Return the [X, Y] coordinate for the center point of the cell that contains the specified text.  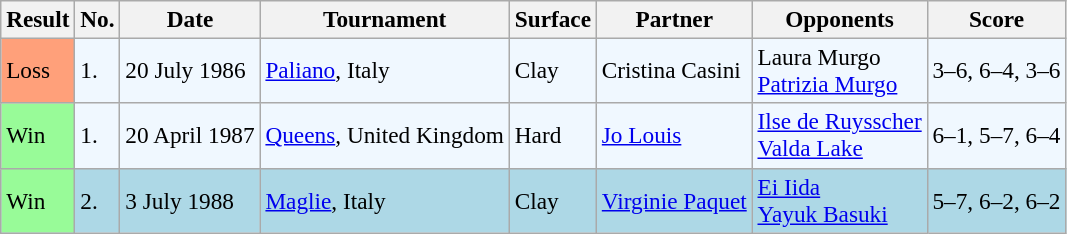
Score [996, 19]
Paliano, Italy [384, 70]
Loss [38, 70]
3 July 1988 [190, 200]
Date [190, 19]
5–7, 6–2, 6–2 [996, 200]
20 April 1987 [190, 136]
Laura Murgo Patrizia Murgo [840, 70]
Opponents [840, 19]
Cristina Casini [674, 70]
Result [38, 19]
Hard [552, 136]
20 July 1986 [190, 70]
Queens, United Kingdom [384, 136]
Virginie Paquet [674, 200]
Partner [674, 19]
Ei Iida Yayuk Basuki [840, 200]
6–1, 5–7, 6–4 [996, 136]
No. [98, 19]
Jo Louis [674, 136]
3–6, 6–4, 3–6 [996, 70]
Tournament [384, 19]
Ilse de Ruysscher Valda Lake [840, 136]
Surface [552, 19]
Maglie, Italy [384, 200]
2. [98, 200]
